Locate the cell with the specified text and output its (X, Y) center coordinate. 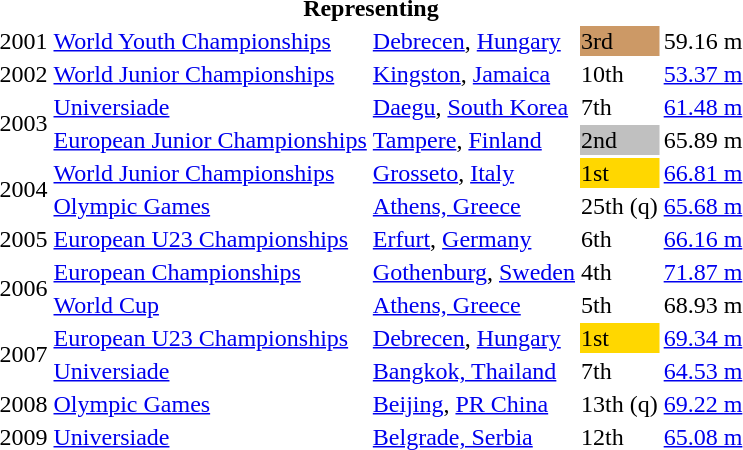
Tampere, Finland (474, 140)
World Youth Championships (210, 41)
3rd (620, 41)
13th (q) (620, 404)
4th (620, 272)
Beijing, PR China (474, 404)
European Championships (210, 272)
Grosseto, Italy (474, 173)
Daegu, South Korea (474, 107)
Erfurt, Germany (474, 239)
25th (q) (620, 206)
World Cup (210, 305)
2nd (620, 140)
Gothenburg, Sweden (474, 272)
5th (620, 305)
Kingston, Jamaica (474, 74)
10th (620, 74)
European Junior Championships (210, 140)
Bangkok, Thailand (474, 371)
6th (620, 239)
